Extract the [X, Y] coordinate from the center of the cell holding the provided text.  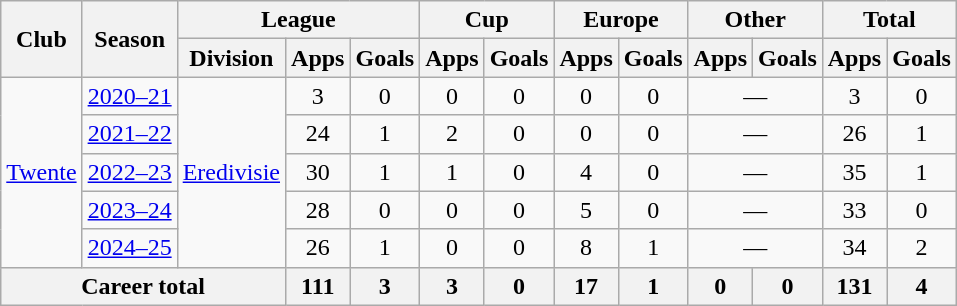
5 [586, 210]
34 [854, 248]
2020–21 [130, 96]
Europe [621, 20]
111 [318, 286]
League [298, 20]
35 [854, 172]
Season [130, 39]
33 [854, 210]
Cup [487, 20]
8 [586, 248]
28 [318, 210]
2024–25 [130, 248]
Club [42, 39]
17 [586, 286]
Division [231, 58]
Eredivisie [231, 172]
30 [318, 172]
2022–23 [130, 172]
Total [889, 20]
Career total [144, 286]
2021–22 [130, 134]
24 [318, 134]
2023–24 [130, 210]
Other [755, 20]
Twente [42, 172]
131 [854, 286]
